Capture the cell that displays the provided text and extract its (X, Y) central coordinate. 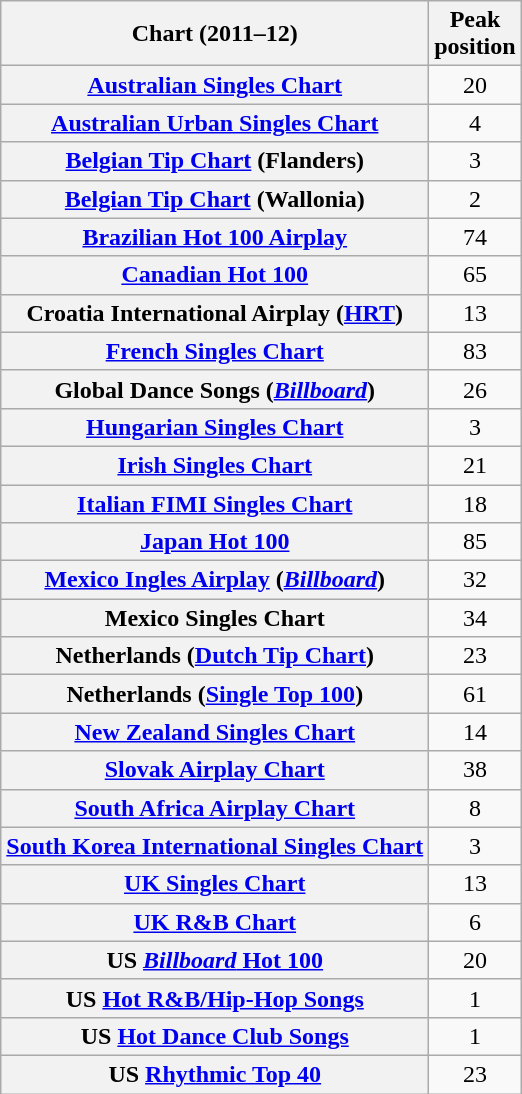
Belgian Tip Chart (Flanders) (215, 161)
US Rhythmic Top 40 (215, 1074)
Global Dance Songs (Billboard) (215, 389)
4 (475, 123)
Belgian Tip Chart (Wallonia) (215, 199)
Brazilian Hot 100 Airplay (215, 237)
Mexico Singles Chart (215, 618)
Mexico Ingles Airplay (Billboard) (215, 580)
8 (475, 808)
Croatia International Airplay (HRT) (215, 313)
26 (475, 389)
US Hot R&B/Hip-Hop Songs (215, 998)
83 (475, 351)
32 (475, 580)
New Zealand Singles Chart (215, 732)
Netherlands (Dutch Tip Chart) (215, 656)
Irish Singles Chart (215, 465)
74 (475, 237)
Netherlands (Single Top 100) (215, 694)
65 (475, 275)
Chart (2011–12) (215, 34)
61 (475, 694)
Italian FIMI Singles Chart (215, 503)
US Billboard Hot 100 (215, 960)
Australian Singles Chart (215, 85)
38 (475, 770)
UK R&B Chart (215, 922)
21 (475, 465)
2 (475, 199)
French Singles Chart (215, 351)
South Korea International Singles Chart (215, 846)
Canadian Hot 100 (215, 275)
6 (475, 922)
85 (475, 542)
US Hot Dance Club Songs (215, 1036)
Japan Hot 100 (215, 542)
South Africa Airplay Chart (215, 808)
Slovak Airplay Chart (215, 770)
Peakposition (475, 34)
34 (475, 618)
14 (475, 732)
Australian Urban Singles Chart (215, 123)
Hungarian Singles Chart (215, 427)
18 (475, 503)
UK Singles Chart (215, 884)
